Scan for the cell matching the given text and deliver its [x, y] coordinate at center. 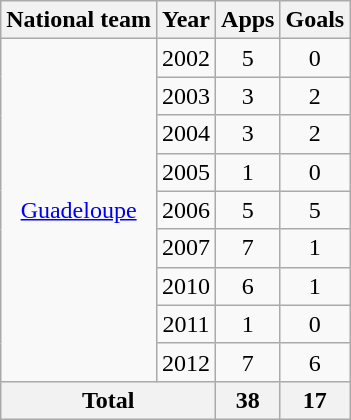
National team [79, 20]
38 [248, 400]
Goals [315, 20]
2004 [186, 134]
2011 [186, 324]
17 [315, 400]
2003 [186, 96]
2012 [186, 362]
2002 [186, 58]
2010 [186, 286]
Year [186, 20]
2006 [186, 210]
Total [108, 400]
2007 [186, 248]
Apps [248, 20]
Guadeloupe [79, 210]
2005 [186, 172]
